Determine the (X, Y) coordinate at the center of the cell enclosing the given text.  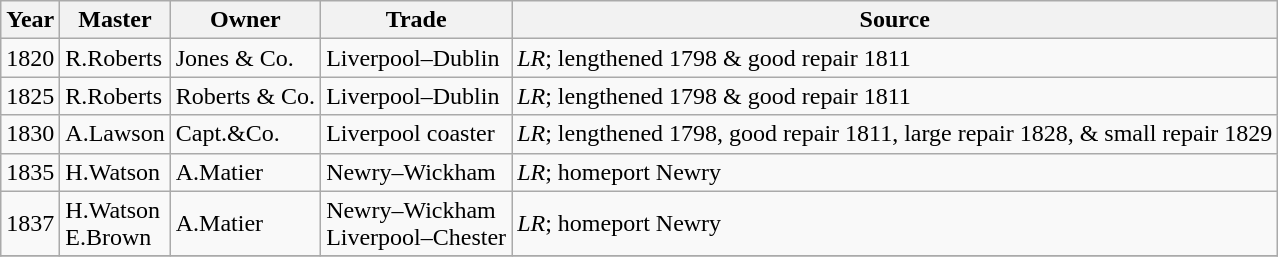
Newry–WickhamLiverpool–Chester (416, 224)
1837 (30, 224)
H.Watson (115, 172)
Source (895, 20)
Liverpool coaster (416, 134)
1820 (30, 58)
A.Lawson (115, 134)
Jones & Co. (245, 58)
1825 (30, 96)
Year (30, 20)
Newry–Wickham (416, 172)
Trade (416, 20)
Roberts & Co. (245, 96)
H.WatsonE.Brown (115, 224)
LR; lengthened 1798, good repair 1811, large repair 1828, & small repair 1829 (895, 134)
Capt.&Co. (245, 134)
1830 (30, 134)
1835 (30, 172)
Master (115, 20)
Owner (245, 20)
